Find where the given text appears and provide that cell's center as (X, Y) coordinate. 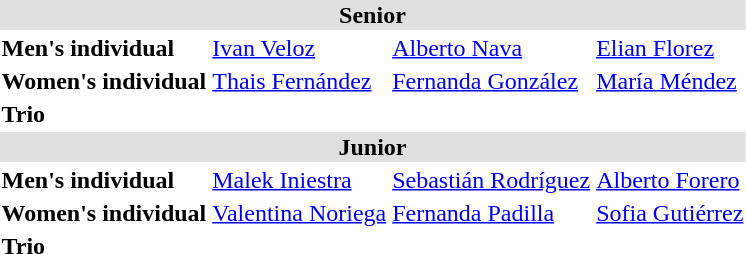
Elian Florez (670, 48)
Junior (372, 147)
María Méndez (670, 81)
Sebastián Rodríguez (492, 180)
Thais Fernández (300, 81)
Alberto Forero (670, 180)
Fernanda González (492, 81)
Sofia Gutiérrez (670, 213)
Ivan Veloz (300, 48)
Senior (372, 15)
Alberto Nava (492, 48)
Trio (104, 114)
Malek Iniestra (300, 180)
Valentina Noriega (300, 213)
Fernanda Padilla (492, 213)
